From the cell containing the given text, extract its center point as [X, Y] coordinate. 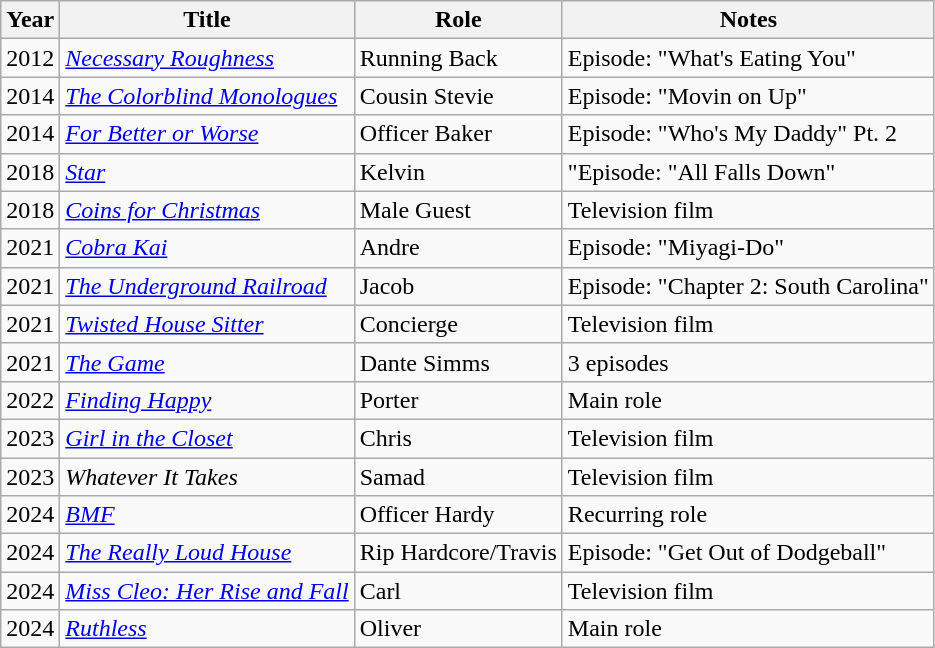
Episode: "Who's My Daddy" Pt. 2 [748, 134]
Episode: "Movin on Up" [748, 96]
Samad [458, 477]
Officer Hardy [458, 515]
The Really Loud House [207, 553]
Whatever It Takes [207, 477]
Role [458, 20]
Episode: "What's Eating You" [748, 58]
Episode: "Miyagi-Do" [748, 248]
Jacob [458, 286]
2012 [30, 58]
The Underground Railroad [207, 286]
Dante Simms [458, 362]
The Colorblind Monologues [207, 96]
Porter [458, 400]
Star [207, 172]
Oliver [458, 629]
Girl in the Closet [207, 438]
Chris [458, 438]
Notes [748, 20]
For Better or Worse [207, 134]
Andre [458, 248]
Running Back [458, 58]
Carl [458, 591]
Twisted House Sitter [207, 324]
Officer Baker [458, 134]
Recurring role [748, 515]
The Game [207, 362]
Cobra Kai [207, 248]
BMF [207, 515]
Title [207, 20]
"Episode: "All Falls Down" [748, 172]
Ruthless [207, 629]
Episode: "Get Out of Dodgeball" [748, 553]
Year [30, 20]
3 episodes [748, 362]
Male Guest [458, 210]
Concierge [458, 324]
Miss Cleo: Her Rise and Fall [207, 591]
Episode: "Chapter 2: South Carolina" [748, 286]
Coins for Christmas [207, 210]
2022 [30, 400]
Cousin Stevie [458, 96]
Necessary Roughness [207, 58]
Finding Happy [207, 400]
Rip Hardcore/Travis [458, 553]
Kelvin [458, 172]
